Locate the cell with the specified text and output its (X, Y) center coordinate. 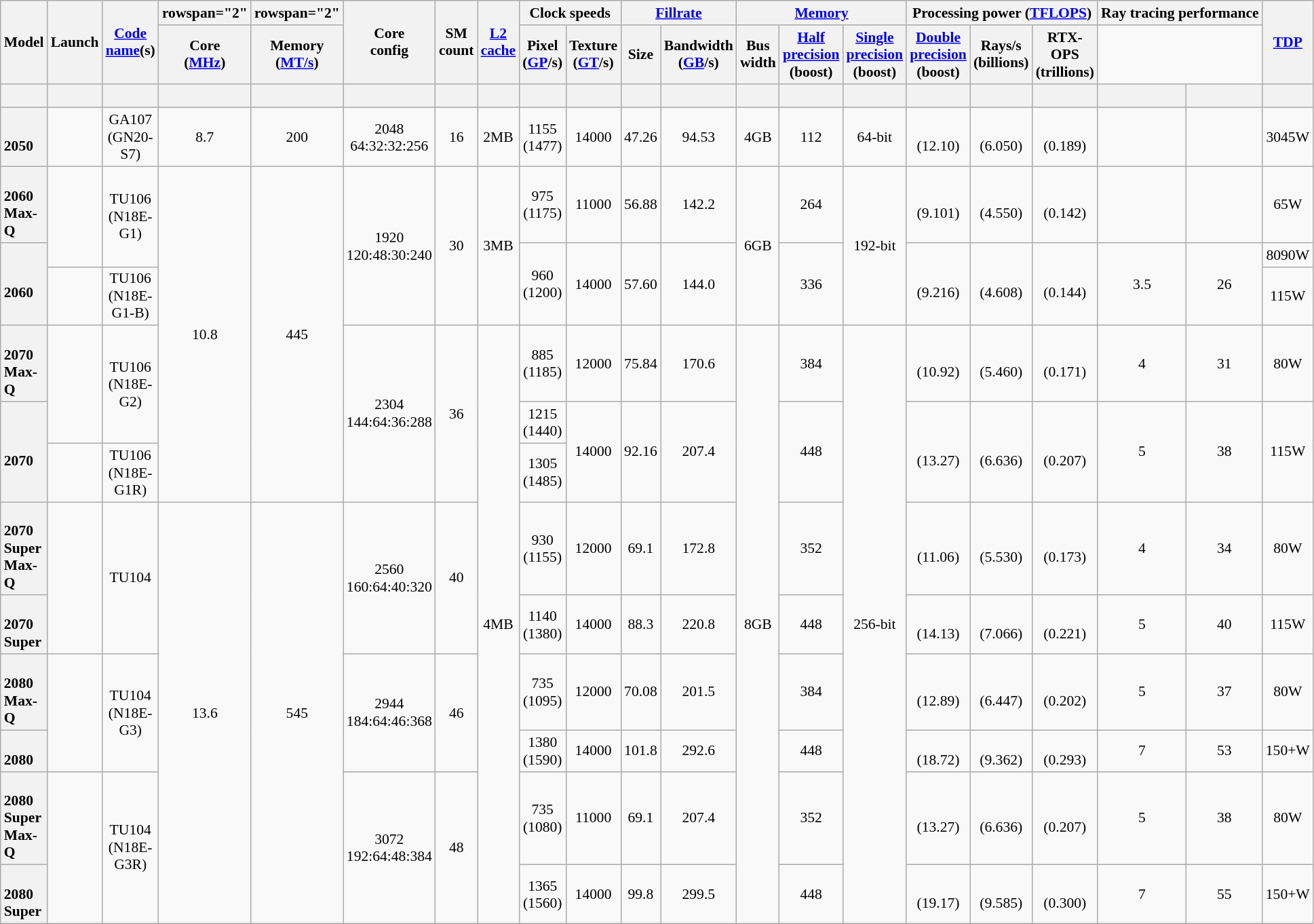
TU106 (N18E-G2) (130, 384)
201.5 (699, 692)
36 (457, 414)
172.8 (699, 549)
975 (1175) (543, 205)
264 (811, 205)
(0.202) (1065, 692)
101.8 (640, 750)
48 (457, 847)
TU106 (N18E-G1-B) (130, 296)
8090W (1288, 255)
(19.17) (938, 894)
30 (457, 246)
1215 (1440) (543, 422)
RTX-OPS(trillions) (1065, 54)
(5.460) (1001, 364)
Rays/s(billions) (1001, 54)
56.88 (640, 205)
(4.550) (1001, 205)
TU106 (N18E-G1) (130, 217)
47.26 (640, 137)
336 (811, 284)
(12.89) (938, 692)
Singleprecision(boost) (874, 54)
Ray tracing performance (1180, 13)
Core config (389, 42)
(7.066) (1001, 625)
(0.189) (1065, 137)
Processing power (TFLOPS) (1002, 13)
192-bit (874, 246)
2080 (24, 750)
(10.92) (938, 364)
2560 160:64:40:320 (389, 578)
Launch (75, 42)
53 (1224, 750)
8GB (758, 625)
(6.447) (1001, 692)
64-bit (874, 137)
(0.300) (1065, 894)
(9.362) (1001, 750)
SM count (457, 42)
2070 (24, 452)
6GB (758, 246)
94.53 (699, 137)
TDP (1288, 42)
8.7 (205, 137)
2050 (24, 137)
3MB (499, 246)
GA107 (GN20-S7) (130, 137)
299.5 (699, 894)
735 (1095) (543, 692)
Texture (GT/s) (593, 54)
2080 Super (24, 894)
TU104(N18E-G3) (130, 712)
142.2 (699, 205)
144.0 (699, 284)
Memory (MT/s) (297, 54)
Pixel (GP/s) (543, 54)
545 (297, 713)
930 (1155) (543, 549)
57.60 (640, 284)
(9.216) (938, 284)
1365 (1560) (543, 894)
735 (1080) (543, 818)
4GB (758, 137)
37 (1224, 692)
Bandwidth (GB/s) (699, 54)
200 (297, 137)
Bus width (758, 54)
Doubleprecision(boost) (938, 54)
960 (1200) (543, 284)
70.08 (640, 692)
3072 192:64:48:384 (389, 847)
26 (1224, 284)
88.3 (640, 625)
2080 Max-Q (24, 692)
(18.72) (938, 750)
Memory (822, 13)
(0.144) (1065, 284)
(9.585) (1001, 894)
55 (1224, 894)
3.5 (1142, 284)
(11.06) (938, 549)
Model (24, 42)
1380(1590) (543, 750)
TU104 (N18E-G3R) (130, 847)
(14.13) (938, 625)
2944184:64:46:368 (389, 712)
(5.530) (1001, 549)
13.6 (205, 713)
292.6 (699, 750)
256-bit (874, 625)
16 (457, 137)
Halfprecision(boost) (811, 54)
31 (1224, 364)
10.8 (205, 334)
1305 (1485) (543, 472)
2070 Super Max-Q (24, 549)
1140 (1380) (543, 625)
Fillrate (678, 13)
(9.101) (938, 205)
TU104 (130, 578)
(0.171) (1065, 364)
2070 Super (24, 625)
(12.10) (938, 137)
Clock speeds (570, 13)
(4.608) (1001, 284)
TU106 (N18E-G1R) (130, 472)
99.8 (640, 894)
885 (1185) (543, 364)
170.6 (699, 364)
2MB (499, 137)
2070 Max-Q (24, 364)
75.84 (640, 364)
1155 (1477) (543, 137)
65W (1288, 205)
2060 Max-Q (24, 205)
Size (640, 54)
34 (1224, 549)
(0.221) (1065, 625)
(0.142) (1065, 205)
(6.050) (1001, 137)
1920 120:48:30:240 (389, 246)
Code name(s) (130, 42)
(0.293) (1065, 750)
2304 144:64:36:288 (389, 414)
4MB (499, 625)
445 (297, 334)
220.8 (699, 625)
2060 (24, 284)
2080 Super Max-Q (24, 818)
L2 cache (499, 42)
(0.173) (1065, 549)
2048 64:32:32:256 (389, 137)
46 (457, 712)
112 (811, 137)
Core (MHz) (205, 54)
92.16 (640, 452)
3045W (1288, 137)
